Extract the (x, y) coordinate from the center of the cell holding the provided text.  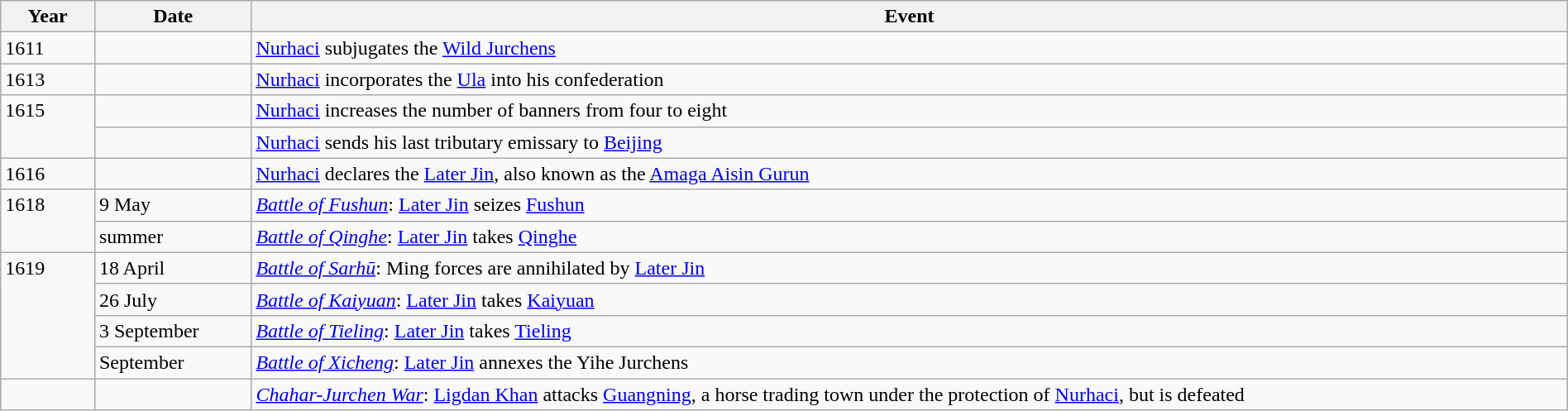
Event (910, 17)
18 April (172, 268)
Battle of Qinghe: Later Jin takes Qinghe (910, 237)
1613 (48, 79)
1618 (48, 221)
1619 (48, 315)
Chahar-Jurchen War: Ligdan Khan attacks Guangning, a horse trading town under the protection of Nurhaci, but is defeated (910, 394)
Battle of Sarhū: Ming forces are annihilated by Later Jin (910, 268)
Battle of Xicheng: Later Jin annexes the Yihe Jurchens (910, 362)
Nurhaci sends his last tributary emissary to Beijing (910, 142)
1616 (48, 174)
3 September (172, 331)
1611 (48, 48)
Battle of Kaiyuan: Later Jin takes Kaiyuan (910, 299)
Battle of Fushun: Later Jin seizes Fushun (910, 205)
9 May (172, 205)
Nurhaci subjugates the Wild Jurchens (910, 48)
summer (172, 237)
Nurhaci increases the number of banners from four to eight (910, 111)
Battle of Tieling: Later Jin takes Tieling (910, 331)
September (172, 362)
1615 (48, 127)
Nurhaci incorporates the Ula into his confederation (910, 79)
Year (48, 17)
Nurhaci declares the Later Jin, also known as the Amaga Aisin Gurun (910, 174)
26 July (172, 299)
Date (172, 17)
